Output the (x, y) coordinate of the center of the cell containing the given text.  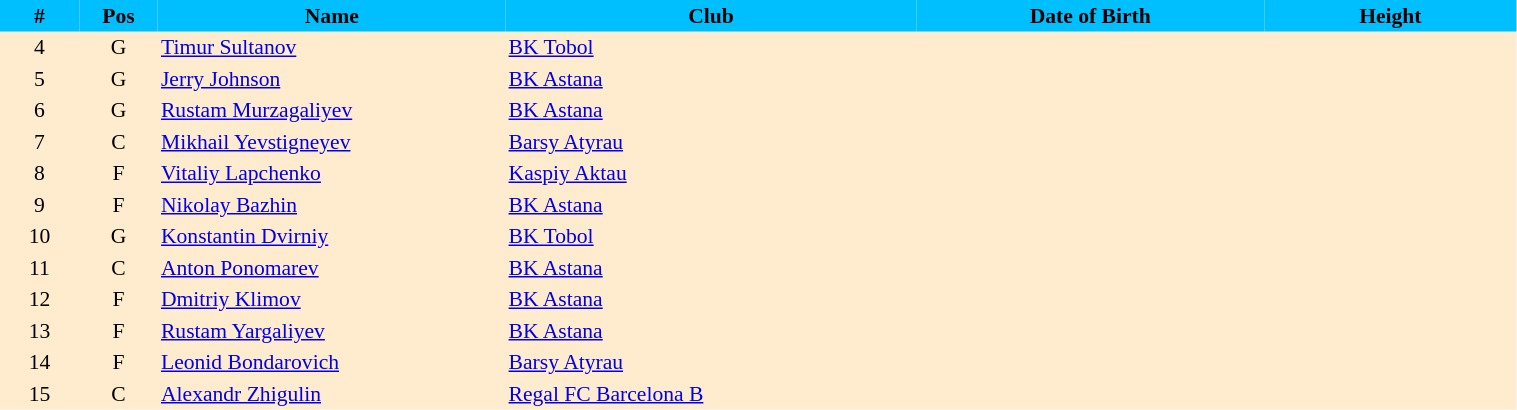
Nikolay Bazhin (332, 205)
Name (332, 16)
Rustam Yargaliyev (332, 331)
Alexandr Zhigulin (332, 394)
8 (40, 174)
Anton Ponomarev (332, 268)
Kaspiy Aktau (712, 174)
Timur Sultanov (332, 48)
5 (40, 79)
Pos (118, 16)
Height (1390, 16)
4 (40, 48)
9 (40, 205)
13 (40, 331)
Jerry Johnson (332, 79)
Regal FC Barcelona B (712, 394)
Leonid Bondarovich (332, 362)
Konstantin Dvirniy (332, 236)
12 (40, 300)
Dmitriy Klimov (332, 300)
Club (712, 16)
Date of Birth (1090, 16)
6 (40, 110)
10 (40, 236)
11 (40, 268)
14 (40, 362)
Rustam Murzagaliyev (332, 110)
Mikhail Yevstigneyev (332, 142)
7 (40, 142)
15 (40, 394)
Vitaliy Lapchenko (332, 174)
# (40, 16)
